Return (X, Y) of the center of cell containing provided text 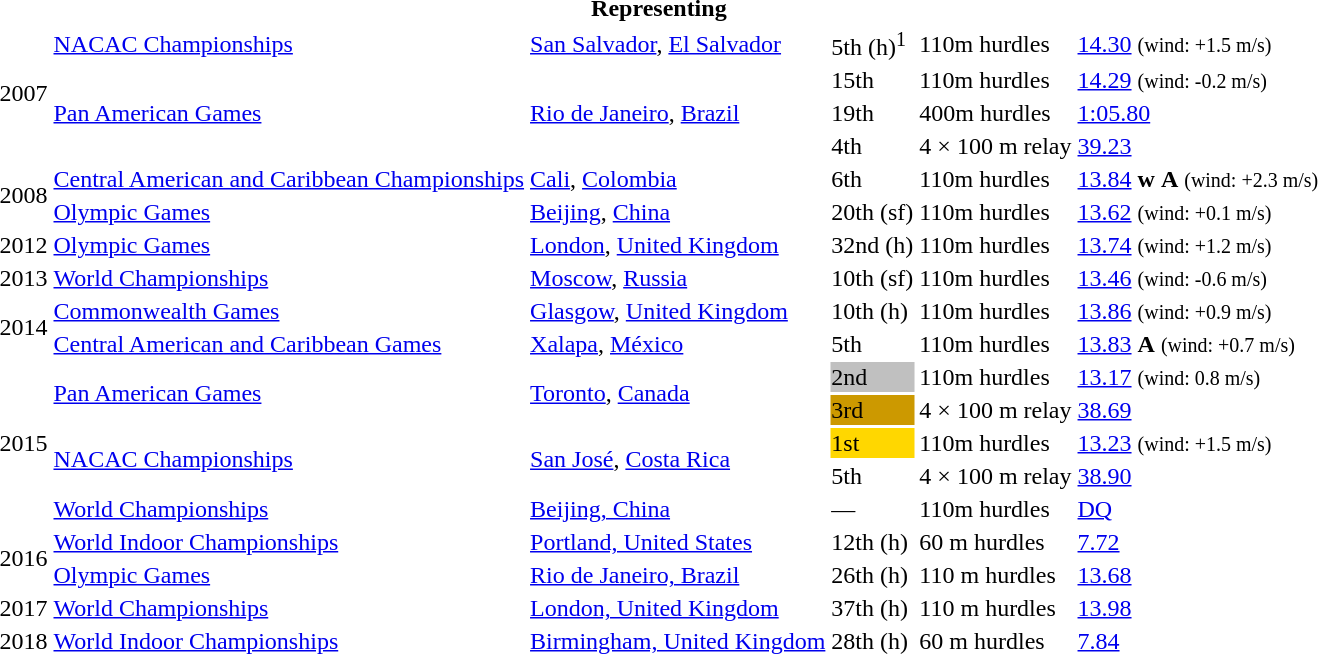
32nd (h) (872, 245)
26th (h) (872, 575)
1st (872, 443)
4th (872, 146)
15th (872, 80)
Central American and Caribbean Games (289, 344)
60 m hurdles (996, 542)
Moscow, Russia (678, 278)
San José, Costa Rica (678, 460)
World Indoor Championships (289, 542)
Glasgow, United Kingdom (678, 311)
Xalapa, México (678, 344)
19th (872, 113)
37th (h) (872, 608)
10th (sf) (872, 278)
Cali, Colombia (678, 179)
5th (h)1 (872, 44)
6th (872, 179)
— (872, 509)
Commonwealth Games (289, 311)
Central American and Caribbean Championships (289, 179)
10th (h) (872, 311)
Toronto, Canada (678, 394)
12th (h) (872, 542)
Portland, United States (678, 542)
20th (sf) (872, 212)
400m hurdles (996, 113)
3rd (872, 410)
San Salvador, El Salvador (678, 44)
2nd (872, 377)
